Find where the given text appears and provide that cell's center as (x, y) coordinate. 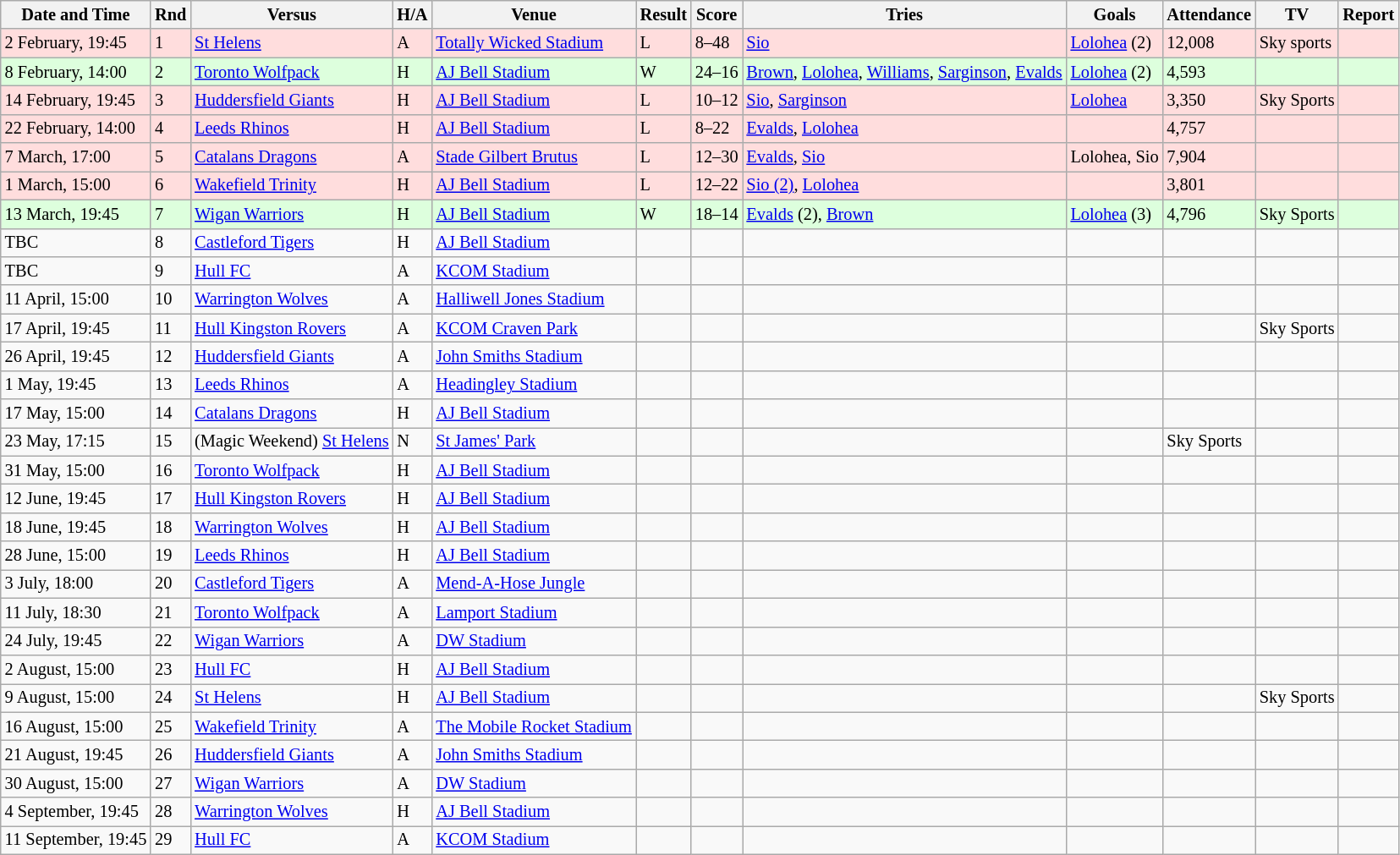
19 (171, 556)
18 June, 19:45 (76, 527)
St James' Park (533, 441)
Goals (1115, 14)
1 (171, 43)
3,801 (1208, 185)
8 (171, 243)
13 March, 19:45 (76, 214)
Sio (2), Lolohea (905, 185)
22 (171, 641)
21 August, 19:45 (76, 754)
16 August, 15:00 (76, 726)
H/A (412, 14)
12–22 (717, 185)
KCOM Craven Park (533, 328)
Mend-A-Hose Jungle (533, 584)
4,593 (1208, 72)
Halliwell Jones Stadium (533, 299)
5 (171, 157)
Date and Time (76, 14)
28 June, 15:00 (76, 556)
10 (171, 299)
2 August, 15:00 (76, 669)
Evalds (2), Brown (905, 214)
12 June, 19:45 (76, 498)
18 (171, 527)
22 February, 14:00 (76, 129)
Lolohea (1115, 100)
11 July, 18:30 (76, 612)
4 (171, 129)
16 (171, 470)
31 May, 15:00 (76, 470)
17 (171, 498)
Rnd (171, 14)
1 May, 19:45 (76, 385)
Evalds, Lolohea (905, 129)
Brown, Lolohea, Williams, Sarginson, Evalds (905, 72)
23 (171, 669)
14 (171, 414)
1 March, 15:00 (76, 185)
23 May, 17:15 (76, 441)
9 August, 15:00 (76, 698)
11 September, 19:45 (76, 840)
Report (1369, 14)
Versus (291, 14)
3,350 (1208, 100)
TV (1298, 14)
24–16 (717, 72)
10–12 (717, 100)
Lamport Stadium (533, 612)
12–30 (717, 157)
Lolohea, Sio (1115, 157)
7,904 (1208, 157)
8–22 (717, 129)
9 (171, 271)
Score (717, 14)
Tries (905, 14)
13 (171, 385)
7 March, 17:00 (76, 157)
11 April, 15:00 (76, 299)
Stade Gilbert Brutus (533, 157)
29 (171, 840)
27 (171, 783)
28 (171, 812)
24 (171, 698)
Attendance (1208, 14)
4,796 (1208, 214)
3 July, 18:00 (76, 584)
25 (171, 726)
12 (171, 356)
(Magic Weekend) St Helens (291, 441)
14 February, 19:45 (76, 100)
Sky sports (1298, 43)
26 April, 19:45 (76, 356)
20 (171, 584)
2 (171, 72)
Lolohea (3) (1115, 214)
17 April, 19:45 (76, 328)
11 (171, 328)
26 (171, 754)
15 (171, 441)
24 July, 19:45 (76, 641)
3 (171, 100)
Venue (533, 14)
12,008 (1208, 43)
8 February, 14:00 (76, 72)
Sio (905, 43)
The Mobile Rocket Stadium (533, 726)
Evalds, Sio (905, 157)
18–14 (717, 214)
4 September, 19:45 (76, 812)
2 February, 19:45 (76, 43)
4,757 (1208, 129)
21 (171, 612)
Headingley Stadium (533, 385)
Totally Wicked Stadium (533, 43)
8–48 (717, 43)
Sio, Sarginson (905, 100)
Result (663, 14)
30 August, 15:00 (76, 783)
N (412, 441)
17 May, 15:00 (76, 414)
7 (171, 214)
6 (171, 185)
